Locate the cell with the specified text and output its (X, Y) center coordinate. 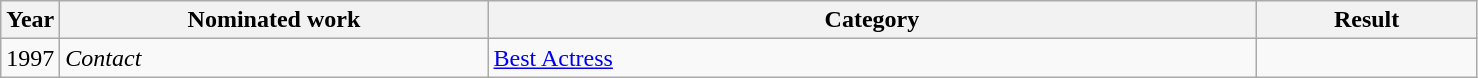
Best Actress (872, 58)
Result (1366, 20)
Category (872, 20)
1997 (30, 58)
Contact (274, 58)
Year (30, 20)
Nominated work (274, 20)
